Return the (X, Y) coordinate for the center point of the cell that contains the specified text.  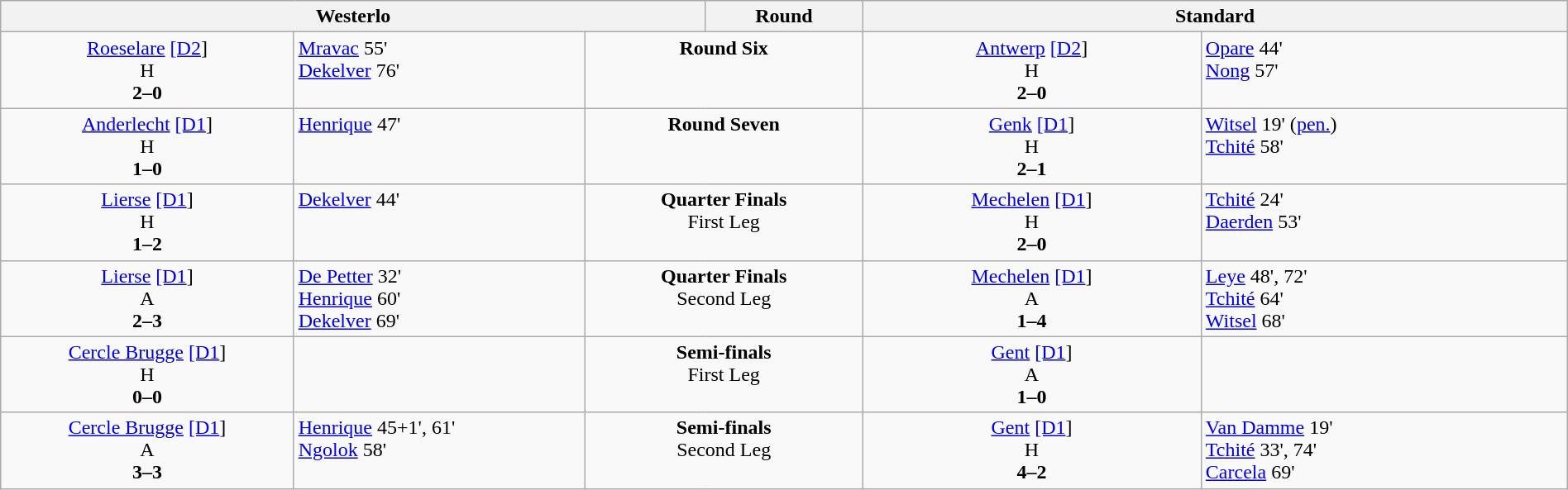
Cercle Brugge [D1]H0–0 (147, 374)
Opare 44' Nong 57' (1384, 70)
Leye 48', 72' Tchité 64' Witsel 68' (1384, 298)
Tchité 24' Daerden 53' (1384, 222)
Gent [D1]H4–2 (1032, 450)
Genk [D1]H2–1 (1032, 146)
Semi-finalsSecond Leg (724, 450)
Roeselare [D2]H2–0 (147, 70)
Westerlo (353, 17)
Round Seven (724, 146)
Van Damme 19' Tchité 33', 74'Carcela 69' (1384, 450)
Henrique 47' (439, 146)
Mechelen [D1]A1–4 (1032, 298)
Lierse [D1]A2–3 (147, 298)
Antwerp [D2]H2–0 (1032, 70)
Round (784, 17)
Semi-finalsFirst Leg (724, 374)
Quarter FinalsFirst Leg (724, 222)
Gent [D1]A1–0 (1032, 374)
Mravac 55' Dekelver 76' (439, 70)
Henrique 45+1', 61'Ngolok 58' (439, 450)
De Petter 32' Henrique 60' Dekelver 69' (439, 298)
Mechelen [D1]H2–0 (1032, 222)
Anderlecht [D1]H1–0 (147, 146)
Dekelver 44' (439, 222)
Witsel 19' (pen.) Tchité 58' (1384, 146)
Standard (1216, 17)
Round Six (724, 70)
Lierse [D1]H1–2 (147, 222)
Quarter FinalsSecond Leg (724, 298)
Cercle Brugge [D1]A3–3 (147, 450)
